Determine the [X, Y] coordinate at the center of the cell enclosing the given text.  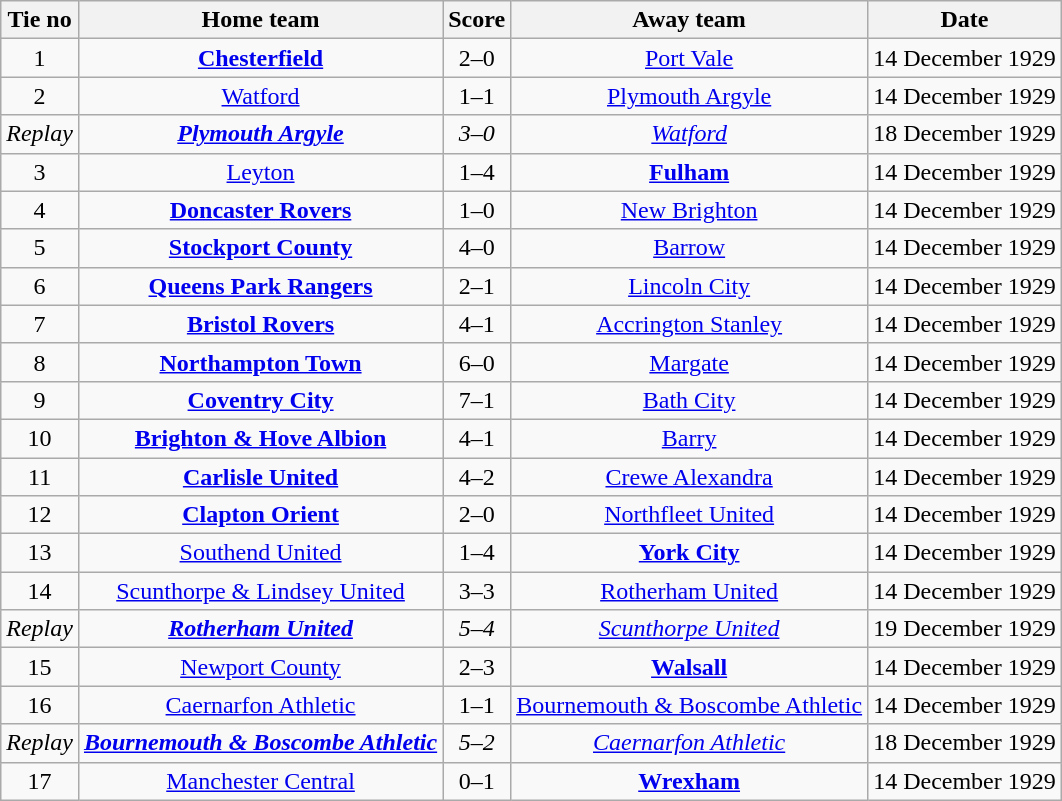
10 [40, 438]
4–2 [477, 477]
Home team [260, 20]
Carlisle United [260, 477]
1 [40, 58]
Leyton [260, 172]
Barry [690, 438]
7 [40, 324]
Northfleet United [690, 515]
Crewe Alexandra [690, 477]
Fulham [690, 172]
Scunthorpe & Lindsey United [260, 591]
New Brighton [690, 210]
14 [40, 591]
Away team [690, 20]
8 [40, 362]
5 [40, 248]
4 [40, 210]
2 [40, 96]
Manchester Central [260, 781]
Margate [690, 362]
17 [40, 781]
0–1 [477, 781]
3 [40, 172]
Barrow [690, 248]
6–0 [477, 362]
Doncaster Rovers [260, 210]
Bristol Rovers [260, 324]
9 [40, 400]
Port Vale [690, 58]
Score [477, 20]
Clapton Orient [260, 515]
3–3 [477, 591]
7–1 [477, 400]
Scunthorpe United [690, 629]
Tie no [40, 20]
4–0 [477, 248]
Stockport County [260, 248]
15 [40, 667]
12 [40, 515]
1–0 [477, 210]
5–2 [477, 743]
Bath City [690, 400]
19 December 1929 [965, 629]
Chesterfield [260, 58]
6 [40, 286]
2–3 [477, 667]
Wrexham [690, 781]
Newport County [260, 667]
Walsall [690, 667]
3–0 [477, 134]
16 [40, 705]
Accrington Stanley [690, 324]
13 [40, 553]
Coventry City [260, 400]
Queens Park Rangers [260, 286]
Southend United [260, 553]
Date [965, 20]
York City [690, 553]
2–1 [477, 286]
Brighton & Hove Albion [260, 438]
11 [40, 477]
Northampton Town [260, 362]
Lincoln City [690, 286]
5–4 [477, 629]
